Output the (X, Y) coordinate of the center of the cell containing the given text.  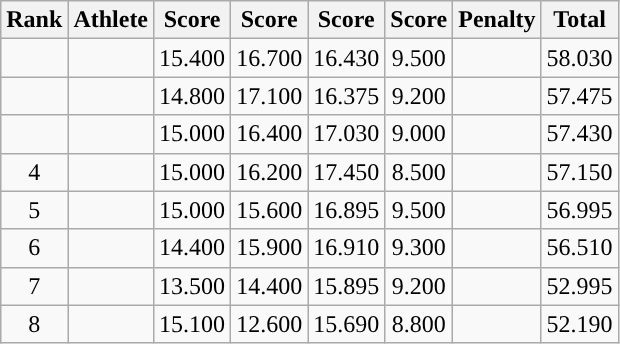
Athlete (111, 20)
17.450 (346, 172)
15.690 (346, 324)
15.600 (270, 210)
52.190 (580, 324)
52.995 (580, 286)
15.400 (192, 58)
Penalty (497, 20)
56.510 (580, 248)
17.100 (270, 96)
16.700 (270, 58)
15.900 (270, 248)
57.150 (580, 172)
12.600 (270, 324)
8 (34, 324)
13.500 (192, 286)
58.030 (580, 58)
56.995 (580, 210)
Rank (34, 20)
16.895 (346, 210)
8.500 (419, 172)
15.100 (192, 324)
9.300 (419, 248)
8.800 (419, 324)
14.800 (192, 96)
9.000 (419, 134)
4 (34, 172)
57.475 (580, 96)
7 (34, 286)
16.430 (346, 58)
16.200 (270, 172)
5 (34, 210)
16.910 (346, 248)
16.400 (270, 134)
15.895 (346, 286)
16.375 (346, 96)
57.430 (580, 134)
17.030 (346, 134)
Total (580, 20)
6 (34, 248)
